Detect which cell encompasses the target text, then output its [X, Y] center coordinate. 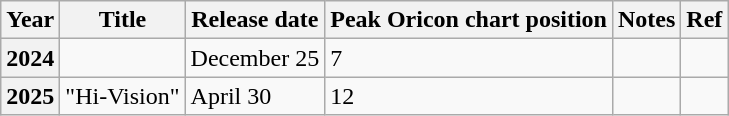
2025 [30, 96]
7 [469, 58]
December 25 [255, 58]
12 [469, 96]
2024 [30, 58]
Title [122, 20]
"Hi-Vision" [122, 96]
Notes [646, 20]
Ref [704, 20]
April 30 [255, 96]
Release date [255, 20]
Year [30, 20]
Peak Oricon chart position [469, 20]
